Scan for the cell matching the given text and deliver its [X, Y] coordinate at center. 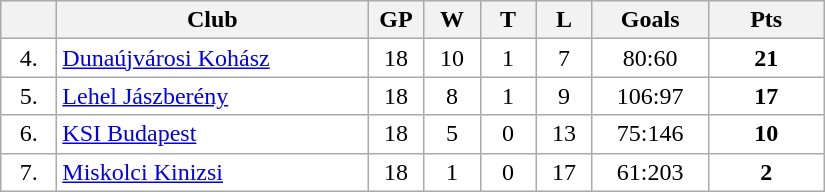
6. [29, 134]
GP [396, 20]
7 [564, 58]
5. [29, 96]
80:60 [650, 58]
Goals [650, 20]
L [564, 20]
Dunaújvárosi Kohász [212, 58]
8 [452, 96]
4. [29, 58]
KSI Budapest [212, 134]
21 [766, 58]
75:146 [650, 134]
106:97 [650, 96]
Lehel Jászberény [212, 96]
Pts [766, 20]
13 [564, 134]
T [508, 20]
9 [564, 96]
Club [212, 20]
61:203 [650, 172]
7. [29, 172]
2 [766, 172]
5 [452, 134]
Miskolci Kinizsi [212, 172]
W [452, 20]
